Find where the given text appears and provide that cell's center as (x, y) coordinate. 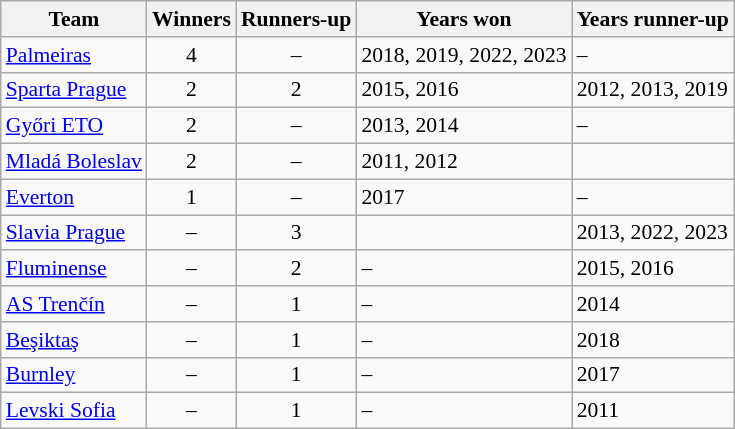
Years runner-up (653, 19)
2012, 2013, 2019 (653, 90)
2013, 2022, 2023 (653, 233)
2011, 2012 (464, 162)
Fluminense (74, 269)
2014 (653, 304)
AS Trenčín (74, 304)
Everton (74, 197)
2013, 2014 (464, 126)
4 (192, 55)
Runners-up (296, 19)
Team (74, 19)
Sparta Prague (74, 90)
2011 (653, 411)
Winners (192, 19)
Beşiktaş (74, 340)
Palmeiras (74, 55)
Mladá Boleslav (74, 162)
2018 (653, 340)
Győri ETO (74, 126)
Burnley (74, 375)
2018, 2019, 2022, 2023 (464, 55)
Slavia Prague (74, 233)
3 (296, 233)
Levski Sofia (74, 411)
Years won (464, 19)
